Detect which cell encompasses the target text, then output its (x, y) center coordinate. 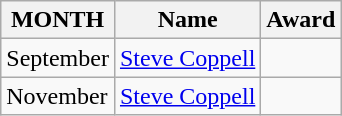
November (58, 96)
MONTH (58, 20)
Name (187, 20)
Award (301, 20)
September (58, 58)
